Provide the (X, Y) coordinate of the cell's center where the given text is located.  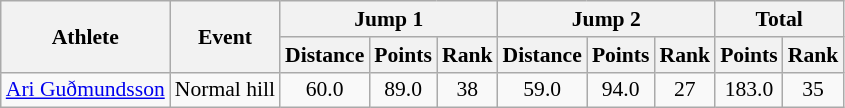
38 (468, 90)
94.0 (621, 90)
27 (686, 90)
Total (779, 19)
35 (814, 90)
89.0 (403, 90)
Jump 2 (607, 19)
59.0 (542, 90)
Normal hill (225, 90)
183.0 (749, 90)
Ari Guðmundsson (86, 90)
Event (225, 36)
Jump 1 (389, 19)
60.0 (324, 90)
Athlete (86, 36)
